Provide the (X, Y) coordinate of the cell's center where the given text is located.  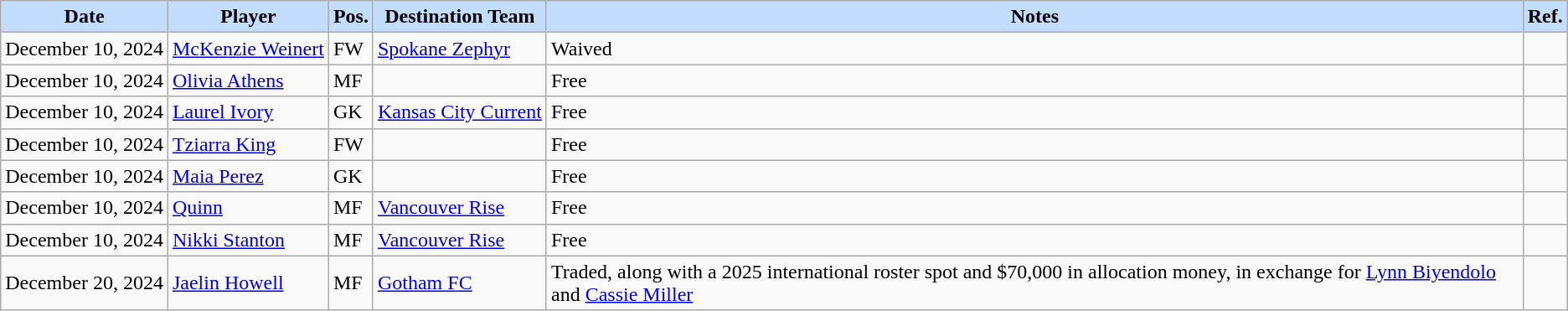
Ref. (1545, 17)
Player (248, 17)
Pos. (350, 17)
Olivia Athens (248, 80)
Laurel Ivory (248, 112)
Date (85, 17)
Tziarra King (248, 144)
Kansas City Current (459, 112)
Spokane Zephyr (459, 49)
Jaelin Howell (248, 283)
Gotham FC (459, 283)
Quinn (248, 208)
Waived (1034, 49)
Maia Perez (248, 176)
December 20, 2024 (85, 283)
Destination Team (459, 17)
Nikki Stanton (248, 240)
McKenzie Weinert (248, 49)
Notes (1034, 17)
Traded, along with a 2025 international roster spot and $70,000 in allocation money, in exchange for Lynn Biyendolo and Cassie Miller (1034, 283)
